Output the (x, y) coordinate of the center of the cell containing the given text.  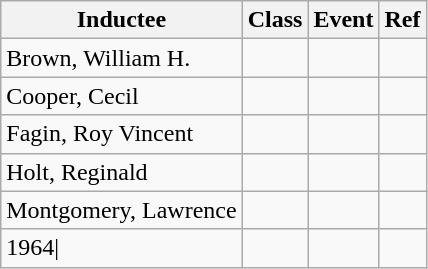
Montgomery, Lawrence (122, 210)
1964| (122, 248)
Inductee (122, 20)
Class (275, 20)
Event (344, 20)
Cooper, Cecil (122, 96)
Ref (402, 20)
Brown, William H. (122, 58)
Holt, Reginald (122, 172)
Fagin, Roy Vincent (122, 134)
